For the text-containing cell, return its midpoint in [x, y] coordinate format. 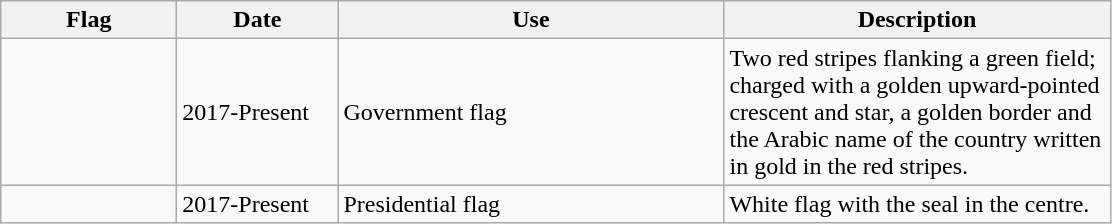
Presidential flag [531, 204]
Description [917, 20]
White flag with the seal in the centre. [917, 204]
Use [531, 20]
Flag [89, 20]
Date [258, 20]
Government flag [531, 112]
